Capture the cell that displays the provided text and extract its [X, Y] central coordinate. 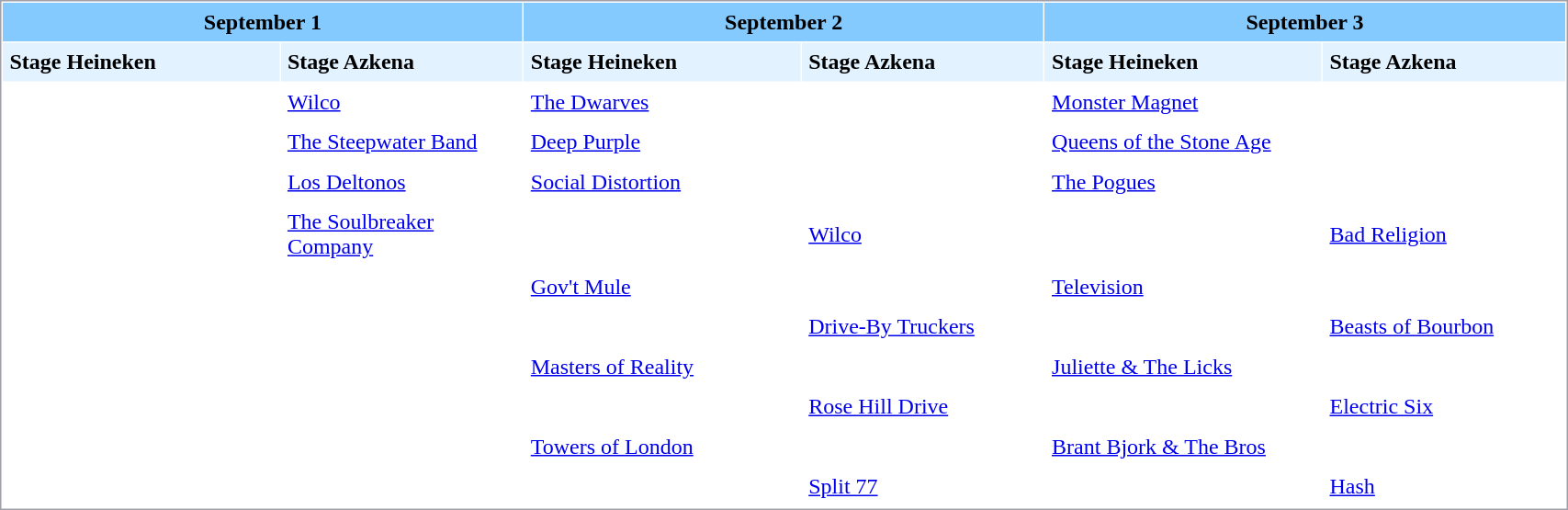
Rose Hill Drive [922, 407]
The Soulbreaker Company [400, 233]
Queens of the Stone Age [1183, 142]
Deep Purple [661, 142]
Los Deltonos [400, 182]
Juliette & The Licks [1183, 367]
Television [1183, 287]
September 2 [784, 22]
September 3 [1305, 22]
Drive-By Truckers [922, 326]
Bad Religion [1444, 233]
Monster Magnet [1183, 102]
Social Distortion [661, 182]
Hash [1444, 486]
Gov't Mule [661, 287]
Beasts of Bourbon [1444, 326]
Brant Bjork & The Bros [1183, 447]
The Steepwater Band [400, 142]
Towers of London [661, 447]
Masters of Reality [661, 367]
September 1 [263, 22]
Split 77 [922, 486]
The Dwarves [661, 102]
Electric Six [1444, 407]
The Pogues [1183, 182]
